Provide the (X, Y) coordinate of the cell's center where the given text is located.  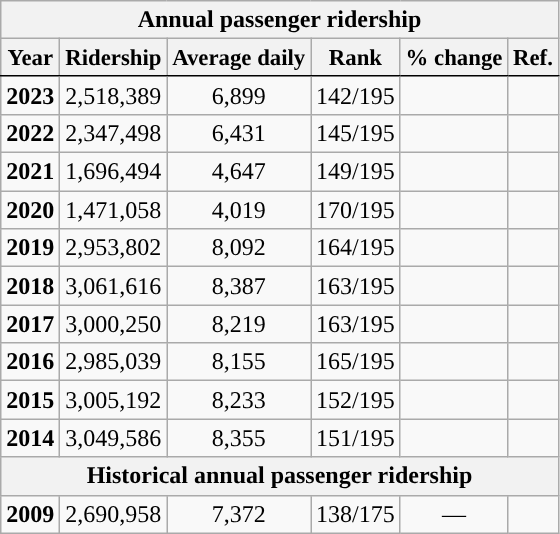
3,061,616 (114, 286)
2014 (30, 438)
1,696,494 (114, 172)
7,372 (239, 514)
2022 (30, 133)
170/195 (356, 210)
8,155 (239, 362)
3,005,192 (114, 400)
164/195 (356, 248)
2,985,039 (114, 362)
4,647 (239, 172)
2,690,958 (114, 514)
— (454, 514)
6,899 (239, 95)
151/195 (356, 438)
145/195 (356, 133)
Ridership (114, 58)
3,049,586 (114, 438)
Rank (356, 58)
165/195 (356, 362)
152/195 (356, 400)
2015 (30, 400)
138/175 (356, 514)
142/195 (356, 95)
4,019 (239, 210)
2,347,498 (114, 133)
8,092 (239, 248)
8,233 (239, 400)
2023 (30, 95)
2,518,389 (114, 95)
Annual passenger ridership (280, 20)
2,953,802 (114, 248)
2021 (30, 172)
Average daily (239, 58)
3,000,250 (114, 324)
8,387 (239, 286)
6,431 (239, 133)
2017 (30, 324)
Year (30, 58)
2009 (30, 514)
8,355 (239, 438)
% change (454, 58)
Ref. (533, 58)
149/195 (356, 172)
2018 (30, 286)
8,219 (239, 324)
2019 (30, 248)
Historical annual passenger ridership (280, 476)
1,471,058 (114, 210)
2016 (30, 362)
2020 (30, 210)
